Detect which cell encompasses the target text, then output its (x, y) center coordinate. 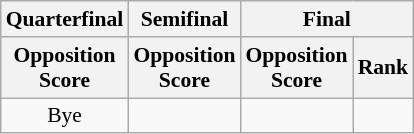
Bye (65, 116)
Rank (384, 68)
Final (326, 19)
Semifinal (184, 19)
Quarterfinal (65, 19)
